Return [x, y] of the center of cell containing provided text 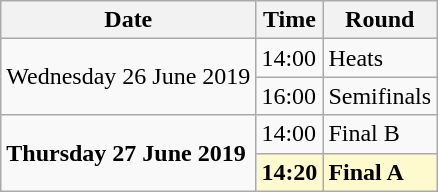
Time [290, 20]
Round [380, 20]
Final B [380, 134]
Final A [380, 172]
Thursday 27 June 2019 [128, 153]
Date [128, 20]
Heats [380, 58]
Wednesday 26 June 2019 [128, 77]
14:20 [290, 172]
16:00 [290, 96]
Semifinals [380, 96]
